Provide the (x, y) coordinate of the cell's center where the given text is located.  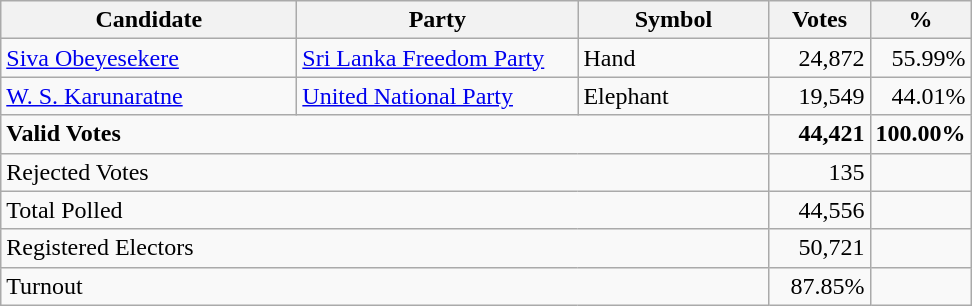
135 (820, 172)
Sri Lanka Freedom Party (438, 58)
Elephant (674, 96)
Hand (674, 58)
50,721 (820, 248)
Total Polled (385, 210)
100.00% (920, 134)
United National Party (438, 96)
% (920, 20)
Rejected Votes (385, 172)
55.99% (920, 58)
W. S. Karunaratne (149, 96)
19,549 (820, 96)
44.01% (920, 96)
Turnout (385, 286)
24,872 (820, 58)
Party (438, 20)
87.85% (820, 286)
44,556 (820, 210)
Siva Obeyesekere (149, 58)
Registered Electors (385, 248)
44,421 (820, 134)
Symbol (674, 20)
Candidate (149, 20)
Valid Votes (385, 134)
Votes (820, 20)
